Pinpoint the cell where the given text exists, returning its (X, Y) midpoint coordinate. 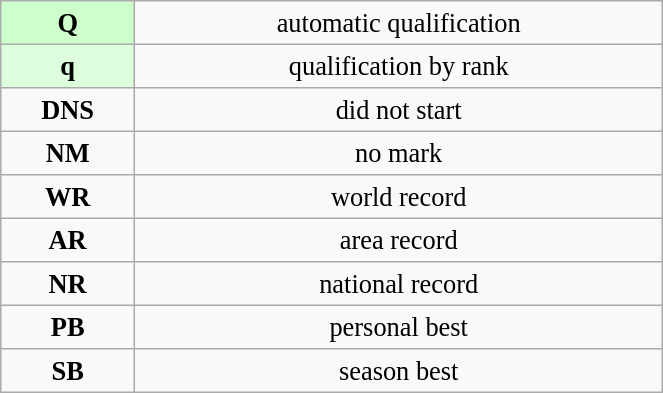
national record (399, 284)
DNS (68, 109)
did not start (399, 109)
PB (68, 327)
automatic qualification (399, 22)
personal best (399, 327)
qualification by rank (399, 66)
area record (399, 240)
NR (68, 284)
season best (399, 371)
Q (68, 22)
world record (399, 197)
AR (68, 240)
no mark (399, 153)
WR (68, 197)
SB (68, 371)
NM (68, 153)
q (68, 66)
